Extract the [x, y] coordinate from the center of the cell holding the provided text.  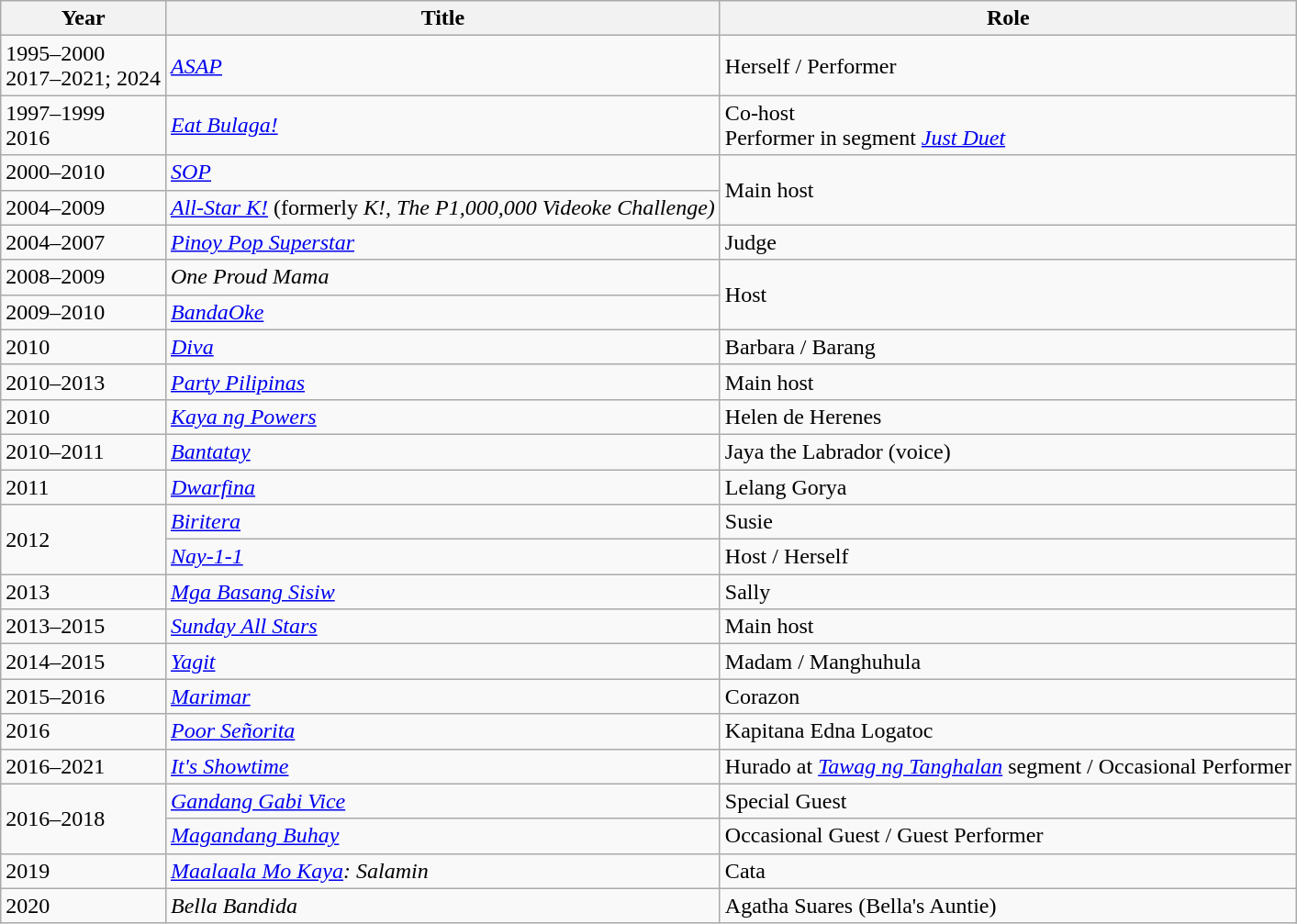
Title [442, 18]
2009–2010 [84, 312]
All-Star K! (formerly K!, The P1,000,000 Videoke Challenge) [442, 207]
Diva [442, 347]
Yagit [442, 662]
Bella Bandida [442, 906]
One Proud Mama [442, 277]
Maalaala Mo Kaya: Salamin [442, 871]
SOP [442, 173]
Mga Basang Sisiw [442, 592]
Host [1008, 295]
Hurado at Tawag ng Tanghalan segment / Occasional Performer [1008, 766]
Sunday All Stars [442, 627]
Host / Herself [1008, 557]
2010–2013 [84, 382]
2010–2011 [84, 451]
Gandang Gabi Vice [442, 801]
1997–1999 2016 [84, 125]
Bantatay [442, 451]
Cata [1008, 871]
Pinoy Pop Superstar [442, 242]
Lelang Gorya [1008, 487]
Special Guest [1008, 801]
Sally [1008, 592]
2019 [84, 871]
Corazon [1008, 696]
2004–2007 [84, 242]
BandaOke [442, 312]
Dwarfina [442, 487]
Susie [1008, 522]
It's Showtime [442, 766]
2000–2010 [84, 173]
Madam / Manghuhula [1008, 662]
Herself / Performer [1008, 66]
2008–2009 [84, 277]
2020 [84, 906]
2016–2018 [84, 818]
2014–2015 [84, 662]
Co-host Performer in segment Just Duet [1008, 125]
2011 [84, 487]
Occasional Guest / Guest Performer [1008, 836]
2013 [84, 592]
2015–2016 [84, 696]
2012 [84, 540]
Year [84, 18]
Judge [1008, 242]
Nay-1-1 [442, 557]
Barbara / Barang [1008, 347]
2016–2021 [84, 766]
ASAP [442, 66]
Eat Bulaga! [442, 125]
Biritera [442, 522]
Kaya ng Powers [442, 417]
Magandang Buhay [442, 836]
Jaya the Labrador (voice) [1008, 451]
Poor Señorita [442, 731]
2013–2015 [84, 627]
2016 [84, 731]
Party Pilipinas [442, 382]
Agatha Suares (Bella's Auntie) [1008, 906]
Marimar [442, 696]
1995–2000 2017–2021; 2024 [84, 66]
Helen de Herenes [1008, 417]
Kapitana Edna Logatoc [1008, 731]
2004–2009 [84, 207]
Role [1008, 18]
